Extract the [x, y] coordinate from the center of the cell holding the provided text.  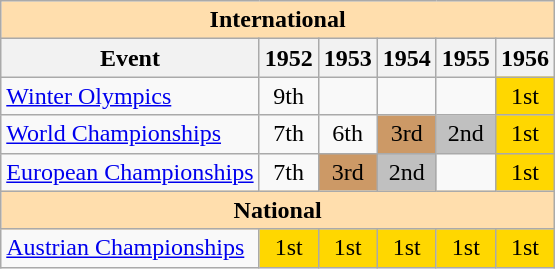
World Championships [130, 134]
1956 [524, 58]
National [278, 210]
1954 [406, 58]
Austrian Championships [130, 248]
Event [130, 58]
European Championships [130, 172]
Winter Olympics [130, 96]
1953 [348, 58]
1955 [466, 58]
1952 [288, 58]
6th [348, 134]
International [278, 20]
9th [288, 96]
